Provide the (X, Y) coordinate of the cell's center where the given text is located.  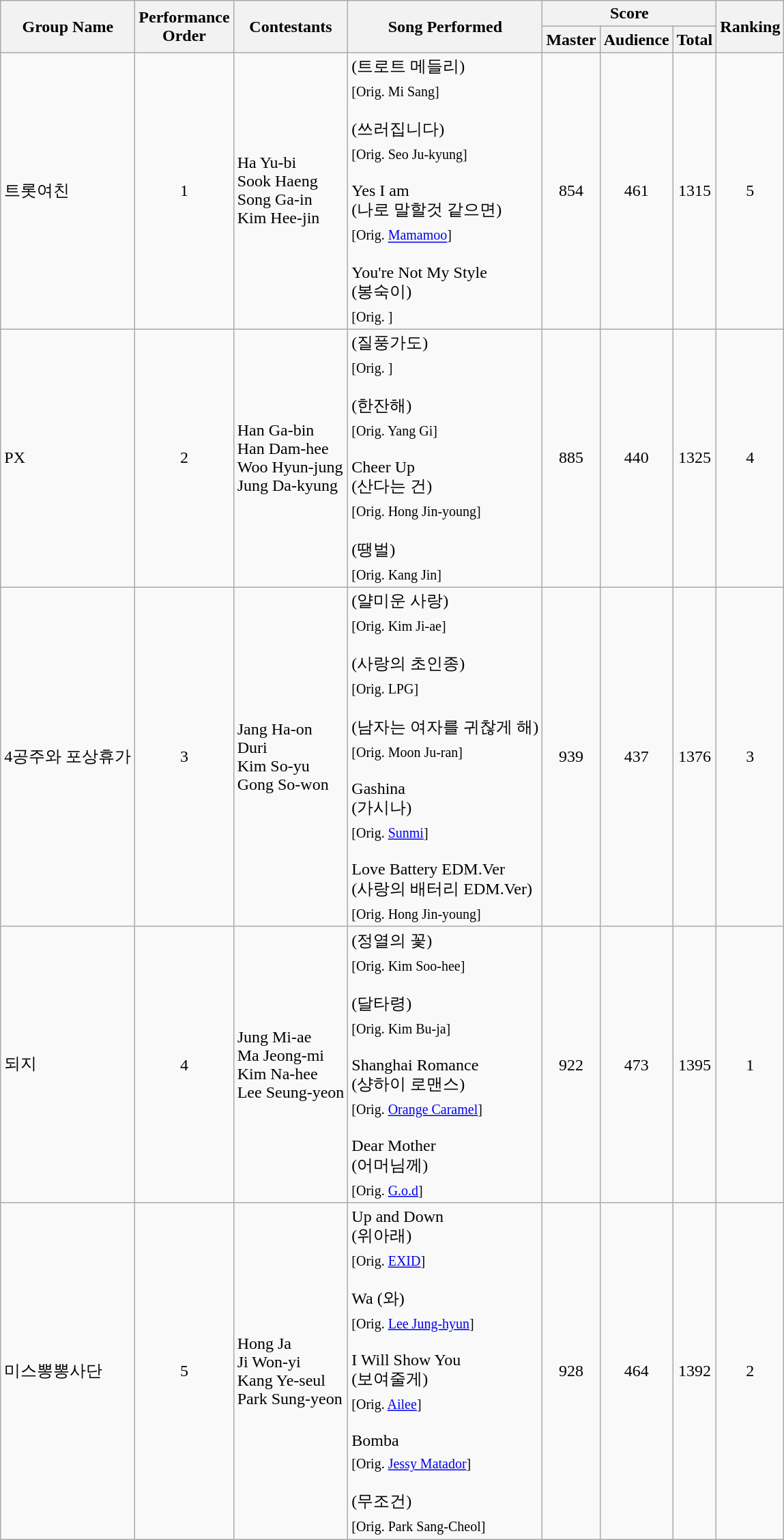
1325 (695, 458)
437 (636, 756)
PerformanceOrder (184, 27)
Ha Yu-biSook HaengSong Ga-inKim Hee-jin (291, 191)
928 (571, 1371)
Audience (636, 40)
Score (629, 14)
1395 (695, 1065)
PX (68, 458)
Jang Ha-onDuriKim So-yuGong So-won (291, 756)
미스뽕뽕사단 (68, 1371)
Group Name (68, 27)
(트로트 메들리)[Orig. Mi Sang](쓰러집니다)[Orig. Seo Ju-kyung]Yes I am(나로 말할것 같으면)[Orig. Mamamoo]You're Not My Style(봉숙이)[Orig. ] (445, 191)
Contestants (291, 27)
트롯여친 (68, 191)
Song Performed (445, 27)
Master (571, 40)
440 (636, 458)
4공주와 포상휴가 (68, 756)
922 (571, 1065)
Ranking (751, 27)
(정열의 꽃)[Orig. Kim Soo-hee](달타령)[Orig. Kim Bu-ja]Shanghai Romance(샹하이 로맨스)[Orig. Orange Caramel]Dear Mother(어머님께)[Orig. G.o.d] (445, 1065)
Han Ga-binHan Dam-heeWoo Hyun-jungJung Da-kyung (291, 458)
939 (571, 756)
Total (695, 40)
885 (571, 458)
Jung Mi-aeMa Jeong-miKim Na-heeLee Seung-yeon (291, 1065)
473 (636, 1065)
(질풍가도)[Orig. ](한잔해)[Orig. Yang Gi]Cheer Up(산다는 건)[Orig. Hong Jin-young](땡벌)[Orig. Kang Jin] (445, 458)
Hong JaJi Won-yiKang Ye-seulPark Sung-yeon (291, 1371)
1315 (695, 191)
1392 (695, 1371)
464 (636, 1371)
Up and Down(위아래)[Orig. EXID]Wa (와)[Orig. Lee Jung-hyun]I Will Show You(보여줄게)[Orig. Ailee]Bomba[Orig. Jessy Matador](무조건)[Orig. Park Sang-Cheol] (445, 1371)
되지 (68, 1065)
1376 (695, 756)
461 (636, 191)
854 (571, 191)
